Search for the cell housing the specified text and yield its [x, y] center coordinate. 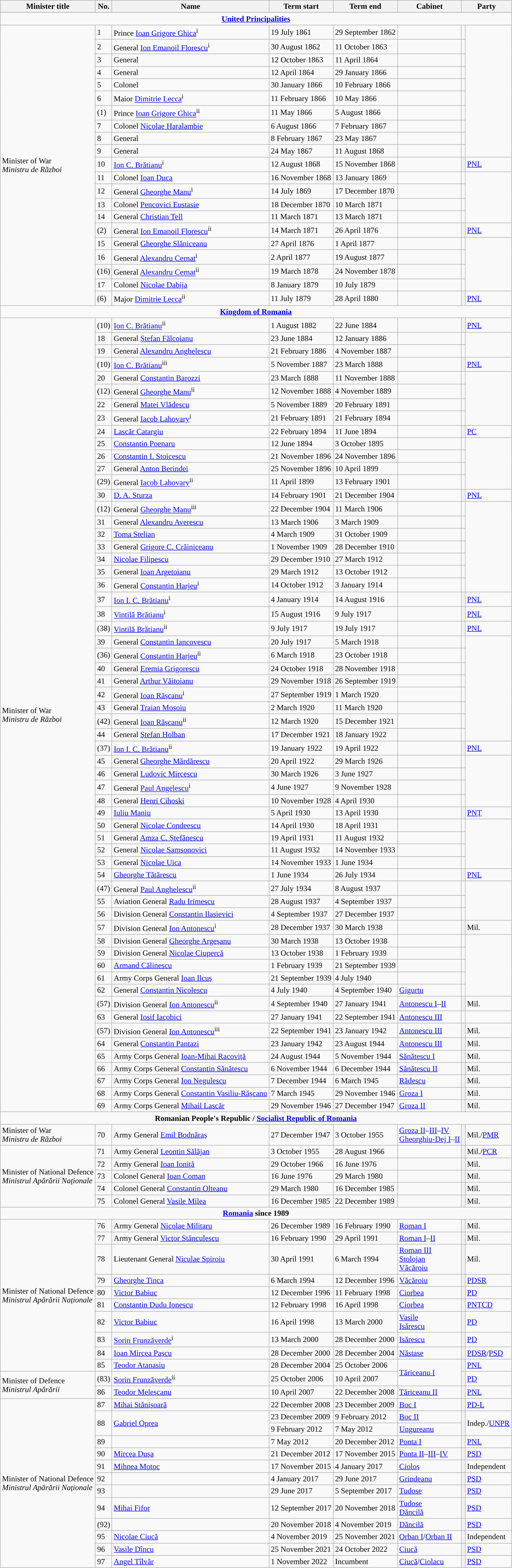
6 August 1866 [301, 126]
70 [104, 1135]
27 July 1934 [301, 888]
5 August 1866 [365, 113]
Army Corps General Constantin Vasiliu-Rășcanu [191, 1093]
23 August 1944 [365, 1044]
Army General Ioan Ioniță [191, 1164]
Cabinet [430, 6]
6 March 1945 [365, 1081]
Mihnea Motoc [191, 1466]
General Alexandru Cernati [191, 257]
Cioloș [430, 1466]
1 [104, 32]
28 December 1937 [301, 927]
Lieutenant General Niculae Spiroiu [191, 1259]
Romania since 1989 [256, 1213]
Roman I–II [430, 1238]
(1) [104, 113]
Ion C. Brătianuiii [191, 364]
Division General Constantin Ilasievici [191, 914]
13 January 1869 [365, 178]
(36) [104, 655]
Army Corps General Ion Negulescu [191, 1081]
30 August 1862 [301, 47]
PNȚ [488, 813]
Lascăr Catargiu [191, 432]
3 [104, 60]
General Constantin Barozzi [191, 378]
11 November 1888 [365, 378]
14 October 1912 [301, 585]
(47) [104, 888]
General Alexandru Cernatii [191, 271]
16 [104, 257]
Iuliu Maniu [191, 813]
Army Corps General Ioan-Mihai Racoviță [191, 1056]
26 [104, 456]
73 [104, 1176]
General Nicolae Condeescu [191, 825]
18 April 1931 [365, 825]
8 [104, 138]
General Constantin Harjeuii [191, 655]
10 July 1879 [365, 285]
9 [104, 151]
38 [104, 614]
8 February 1867 [301, 138]
55 [104, 902]
23 June 1884 [301, 339]
43 [104, 708]
42 [104, 694]
3 March 1909 [365, 522]
General Gheorghe Manui [191, 191]
29 December 1910 [301, 559]
81 [104, 1305]
51 [104, 838]
30 March 1926 [301, 774]
29 October 1966 [301, 1164]
TudoseDăncilă [430, 1508]
19 July 1861 [301, 32]
96 [104, 1549]
54 [104, 875]
26 April 1876 [365, 231]
23 October 1918 [365, 655]
Sorin Frunzăverdei [191, 1340]
(37) [104, 748]
10 May 1866 [365, 98]
General Constantin Pantazi [191, 1044]
19 January 1922 [301, 748]
27 April 1876 [301, 244]
Nicolae Filipescu [191, 559]
59 [104, 953]
General Paul Anghelescuii [191, 888]
Isărescu [430, 1340]
14 March 1871 [301, 231]
General Iosif Iacobici [191, 1017]
Constantin Dudu Ionescu [191, 1305]
General Ioan Argetoianu [191, 571]
52 [104, 850]
General Ludovic Mircescu [191, 774]
Toma Stelian [191, 534]
5 September 2017 [365, 1491]
67 [104, 1081]
(2) [104, 231]
7 March 1945 [301, 1093]
Aviation General Radu Irimescu [191, 902]
14 [104, 217]
Teodor Meleșcanu [191, 1392]
General Ion Emanoil Florescuii [191, 231]
32 [104, 534]
15 November 1868 [365, 164]
Armand Călinescu [191, 966]
General Gheorghe Slăniceanu [191, 244]
37 [104, 599]
10 [104, 164]
12 April 1864 [301, 72]
General Iacob Lahovaryi [191, 418]
27 September 1919 [301, 694]
25 [104, 444]
Colonel General Ioan Coman [191, 1176]
11 October 1863 [365, 47]
Term start [301, 6]
11 March 1871 [301, 217]
Ciucă/Ciolacu [430, 1562]
94 [104, 1508]
United Principalities [256, 19]
12 February 1998 [301, 1305]
10 February 1866 [365, 85]
18 January 1922 [365, 735]
19 July 1917 [365, 629]
17 December 1870 [365, 191]
General Henri Cihoski [191, 801]
PDSR [488, 1280]
16 November 1868 [301, 178]
21 February 1886 [301, 351]
12 March 1920 [301, 721]
Ciucă [430, 1549]
5 April 1930 [301, 813]
90 [104, 1454]
74 [104, 1189]
27 [104, 469]
Ponta II–III–IV [430, 1454]
General Amza C. Ștefănescu [191, 838]
13 February 1901 [365, 482]
4 April 1930 [365, 801]
33 [104, 547]
Division General Ion Antonescuii [191, 1004]
3 June 1927 [365, 774]
13 October 1912 [365, 571]
11 April 1899 [301, 482]
Ponta I [430, 1442]
12 January 1886 [365, 339]
26 December 1989 [301, 1226]
(42) [104, 721]
11 February 1998 [365, 1293]
6 [104, 98]
8 January 1879 [301, 285]
24 November 1896 [365, 456]
Ioan Mircea Pașcu [191, 1353]
17 [104, 285]
Boc II [430, 1417]
24 November 1878 [365, 271]
General Ioan Rășcanuii [191, 721]
Ion C. Brătianuii [191, 325]
86 [104, 1392]
General Gheorghe Mărdărescu [191, 761]
76 [104, 1226]
Gigurtu [430, 990]
General Eremia Grigorescu [191, 669]
Colonel General Constantin Olteanu [191, 1189]
7 February 1867 [365, 126]
Groza II [430, 1106]
Mircea Dușa [191, 1454]
23 [104, 418]
General Ion Emanoil Florescui [191, 47]
36 [104, 585]
Angel Tîlvăr [191, 1562]
24 October 2022 [365, 1549]
General Constantin Iancovescu [191, 642]
Mil./PMR [488, 1135]
95 [104, 1537]
11 March 1906 [365, 509]
General Ioan Rășcanui [191, 694]
Mihai Stănișoară [191, 1405]
General Traian Moșoiu [191, 708]
15 December 1921 [365, 721]
63 [104, 1017]
11 August 1868 [365, 151]
58 [104, 941]
46 [104, 774]
12 November 1888 [301, 391]
(29) [104, 482]
Colonel [191, 85]
Groza I [430, 1093]
23 May 1867 [365, 138]
30 [104, 495]
General Constantin Nicolescu [191, 990]
General Paul Angelescui [191, 787]
Division General Ion Antonescuiii [191, 1031]
Rădescu [430, 1081]
Division General Gheorghe Argeșanu [191, 941]
Colonel Nicolae Dabija [191, 285]
Name [191, 6]
30 January 1866 [301, 85]
(16) [104, 271]
29 March 1926 [365, 761]
Gheorghe Tătărescu [191, 875]
60 [104, 966]
92 [104, 1479]
Nicolae Ciucă [191, 1537]
20 February 1891 [365, 405]
General Gheorghe Manuiii [191, 509]
Ion I. C. Brătianuii [191, 748]
89 [104, 1442]
24 May 1867 [301, 151]
Army General Nicolae Militaru [191, 1226]
Grindeanu [430, 1479]
20 December 2012 [365, 1442]
77 [104, 1238]
Major Dimitrie Leccaii [191, 299]
General Matei Vlădescu [191, 405]
21 December 1904 [365, 495]
14 August 1916 [365, 599]
79 [104, 1280]
Tudose [430, 1491]
Năstase [430, 1353]
6 December 1944 [365, 1069]
General Nicolae Uica [191, 862]
19 April 1931 [301, 838]
2 [104, 47]
(92) [104, 1524]
Vasile Dîncu [191, 1549]
40 [104, 669]
26 September 1919 [365, 681]
Ion I. C. Brătianui [191, 599]
Division General Nicolae Ciupercă [191, 953]
Roman IIIStolojanVăcăroiu [430, 1259]
57 [104, 927]
31 October 1909 [365, 534]
Minister of DefenceMinistrul Apărării [48, 1385]
Colonel Ioan Duca [191, 178]
11 July 1879 [301, 299]
8 August 1937 [365, 888]
29 September 1862 [365, 32]
12 September 2017 [301, 1508]
22 [104, 405]
11 February 1866 [301, 98]
Tăriceanu I [430, 1373]
10 November 1928 [301, 801]
Army General Emil Bodnăraș [191, 1135]
1 April 1877 [365, 244]
65 [104, 1056]
13 March 1906 [301, 522]
71 [104, 1151]
24 October 1918 [301, 669]
General Nicolae Samsonovici [191, 850]
24 [104, 432]
General Gheorghe Manuii [191, 391]
35 [104, 571]
20 April 1922 [301, 761]
69 [104, 1106]
PC [488, 432]
18 [104, 339]
29 January 1866 [365, 72]
Mihai Fifor [191, 1508]
4 June 1927 [301, 787]
44 [104, 735]
7 December 1944 [301, 1081]
Vintilă Brătianui [191, 614]
22 June 1884 [365, 325]
19 August 1877 [365, 257]
5 March 1918 [365, 642]
66 [104, 1069]
6 November 1944 [301, 1069]
15 August 1916 [301, 614]
53 [104, 862]
(83) [104, 1379]
Prince Ioan Grigore Ghicai [191, 32]
Army General Leontin Sălăjan [191, 1151]
Prince Ioan Grigore Ghicaii [191, 113]
Gabriel Oprea [191, 1423]
14 July 1869 [301, 191]
Army Corps General Ioan Ilcuș [191, 978]
41 [104, 681]
Roman I [430, 1226]
Colonel Nicolae Haralambie [191, 126]
28 April 1880 [365, 299]
Party [486, 6]
1 November 1909 [301, 547]
19 April 1922 [365, 748]
83 [104, 1340]
21 February 1894 [365, 418]
6 March 1918 [301, 655]
Maior Dimitrie Leccai [191, 98]
Minister title [48, 6]
39 [104, 642]
4 November 1889 [365, 391]
25 November 1896 [301, 469]
21 November 1896 [301, 456]
Colonel General Vasile Milea [191, 1201]
28 August 1937 [301, 902]
3 January 1914 [365, 585]
61 [104, 978]
78 [104, 1259]
Sănătescu I [430, 1056]
17 December 1921 [301, 735]
4 January 1914 [301, 599]
11 [104, 178]
General Anton Berindei [191, 469]
24 August 1944 [301, 1056]
General Christian Tell [191, 217]
Gheorghe Tinca [191, 1280]
Mil./PCR [488, 1151]
9 November 1928 [365, 787]
Ungureanu [430, 1429]
(38) [104, 629]
29 March 1912 [301, 571]
50 [104, 825]
12 June 1894 [301, 444]
82 [104, 1322]
14 April 1930 [301, 825]
28 November 1918 [365, 669]
80 [104, 1293]
56 [104, 914]
Ion C. Brătianui [191, 164]
Dăncilă [430, 1524]
97 [104, 1562]
Incumbent [365, 1562]
20 [104, 378]
Division General Ion Antonescui [191, 927]
Sorin Frunzăverdeii [191, 1379]
1 November 2022 [301, 1562]
Văcăroiu [430, 1280]
Antonescu I–II [430, 1004]
General Grigore C. Crăiniceanu [191, 547]
13 March 1871 [365, 217]
62 [104, 990]
5 [104, 85]
27 December 1937 [365, 914]
75 [104, 1201]
47 [104, 787]
20 July 1917 [301, 642]
10 March 1871 [365, 205]
Term end [365, 6]
Groza II–III–IVGheorghiu-Dej I–II [430, 1135]
Romanian People's Republic / Socialist Republic of Romania [256, 1118]
General Iacob Lahovaryii [191, 482]
PNȚCD [488, 1305]
12 October 1863 [301, 60]
15 [104, 244]
11 March 1920 [365, 708]
PD-L [488, 1405]
Indep./UNPR [488, 1423]
Constantin Poenaru [191, 444]
68 [104, 1093]
93 [104, 1491]
19 March 1878 [301, 271]
22 December 1904 [301, 509]
34 [104, 559]
49 [104, 813]
5 November 1889 [301, 405]
General Alexandru Averescu [191, 522]
General Alexandru Anghelescu [191, 351]
11 May 1866 [301, 113]
1 March 1920 [365, 694]
91 [104, 1466]
31 [104, 522]
45 [104, 761]
11 June 1894 [365, 432]
7 [104, 126]
Army General Victor Stănculescu [191, 1238]
11 April 1864 [365, 60]
General Ștefan Holban [191, 735]
64 [104, 1044]
Orban I/Orban II [430, 1537]
1 August 1882 [301, 325]
13 [104, 205]
87 [104, 1405]
28 December 1910 [365, 547]
Boc I [430, 1405]
(6) [104, 299]
48 [104, 801]
Teodor Atanasiu [191, 1365]
12 August 1868 [301, 164]
Sănătescu II [430, 1069]
4 [104, 72]
2 March 1920 [301, 708]
85 [104, 1365]
21 December 2012 [301, 1454]
22 February 1894 [301, 432]
No. [104, 6]
D. A. Sturza [191, 495]
Tăriceanu II [430, 1392]
Kingdom of Romania [256, 312]
Army Corps General Constantin Sănătescu [191, 1069]
88 [104, 1423]
21 February 1891 [301, 418]
27 March 1912 [365, 559]
12 [104, 191]
13 April 1930 [365, 813]
VasileIsărescu [430, 1322]
Constantin I. Stoicescu [191, 456]
29 November 1918 [301, 681]
29 April 1991 [365, 1238]
3 October 1895 [365, 444]
PDSR/PSD [488, 1353]
5 November 1944 [365, 1056]
26 July 1934 [365, 875]
18 December 1870 [301, 205]
5 November 1887 [301, 364]
General Ștefan Fălcoianu [191, 339]
10 April 1899 [365, 469]
Army Corps General Mihail Lascăr [191, 1106]
28 August 1966 [365, 1151]
2 April 1877 [301, 257]
General Arthur Văitoianu [191, 681]
4 November 1887 [365, 351]
22 December 1989 [365, 1201]
72 [104, 1164]
14 February 1901 [301, 495]
Vintilă Brătianuii [191, 629]
30 April 1991 [301, 1259]
4 March 1909 [301, 534]
84 [104, 1353]
19 [104, 351]
Colonel Pencovici Eustasie [191, 205]
General Constantin Harjeui [191, 585]
